Output the [x, y] coordinate of the center of the cell containing the given text.  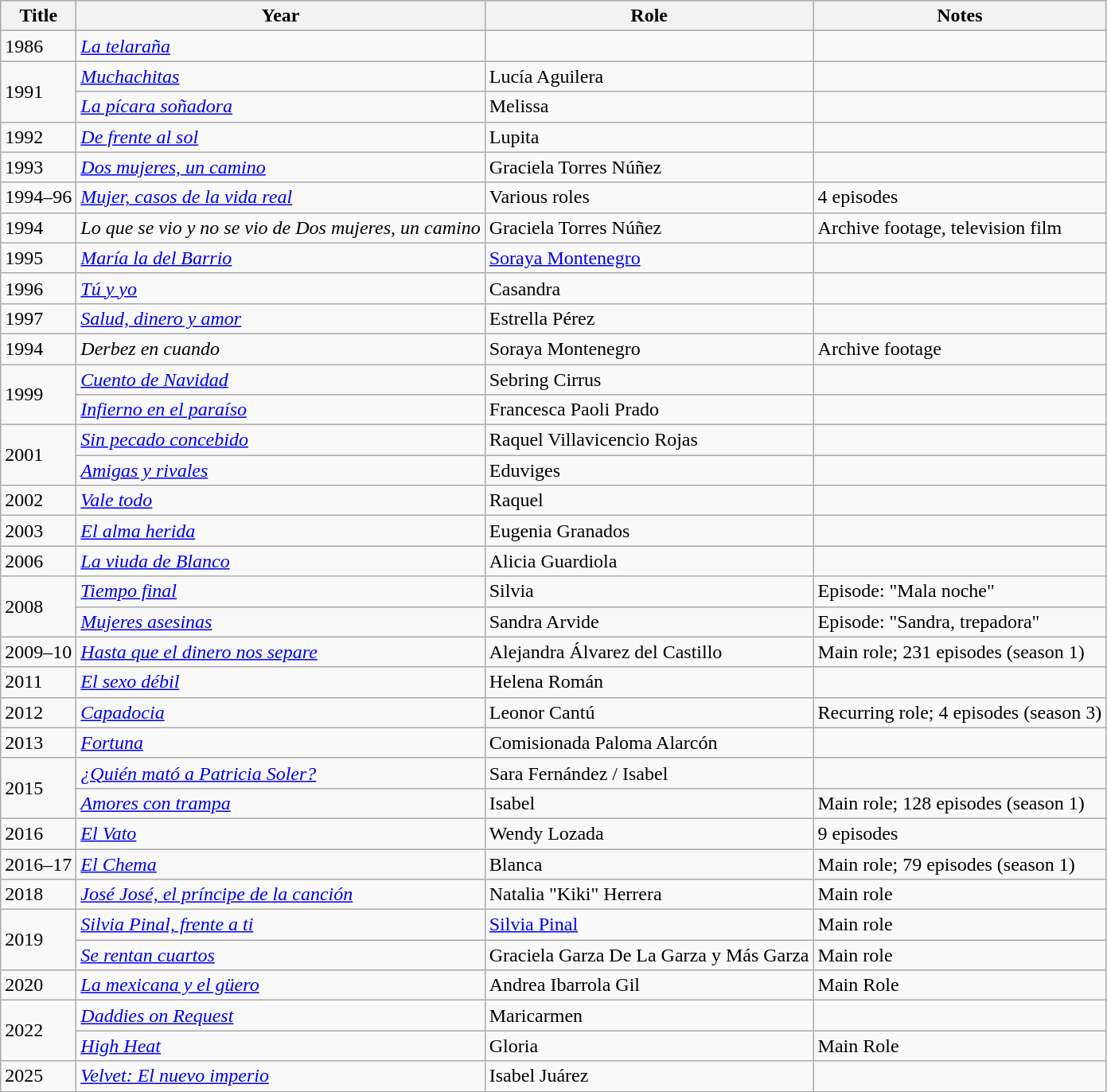
Main role; 231 episodes (season 1) [960, 652]
Amigas y rivales [280, 470]
High Heat [280, 1046]
2001 [38, 455]
Dos mujeres, un camino [280, 167]
Natalia "Kiki" Herrera [649, 895]
Silvia Pinal [649, 925]
Mujer, casos de la vida real [280, 197]
Episode: "Sandra, trepadora" [960, 622]
Lo que se vio y no se vio de Dos mujeres, un camino [280, 228]
José José, el príncipe de la canción [280, 895]
Isabel Juárez [649, 1076]
Derbez en cuando [280, 349]
1995 [38, 258]
Fortuna [280, 743]
Silvia [649, 591]
Lucía Aguilera [649, 76]
El Vato [280, 833]
9 episodes [960, 833]
Amores con trampa [280, 803]
La viuda de Blanco [280, 561]
Raquel Villavicencio Rojas [649, 440]
2012 [38, 712]
2022 [38, 1031]
Estrella Pérez [649, 318]
Alejandra Álvarez del Castillo [649, 652]
Casandra [649, 288]
1999 [38, 395]
Melissa [649, 107]
Sandra Arvide [649, 622]
Archive footage [960, 349]
Velvet: El nuevo imperio [280, 1076]
1992 [38, 137]
2016 [38, 833]
Episode: "Mala noche" [960, 591]
Archive footage, television film [960, 228]
1986 [38, 46]
La mexicana y el güero [280, 985]
Eduviges [649, 470]
Silvia Pinal, frente a ti [280, 925]
Gloria [649, 1046]
Graciela Garza De La Garza y Más Garza [649, 955]
El sexo débil [280, 682]
Leonor Cantú [649, 712]
1997 [38, 318]
2006 [38, 561]
Se rentan cuartos [280, 955]
La telaraña [280, 46]
Infierno en el paraíso [280, 410]
2003 [38, 531]
1991 [38, 92]
Comisionada Paloma Alarcón [649, 743]
Sara Fernández / Isabel [649, 773]
La pícara soñadora [280, 107]
Sin pecado concebido [280, 440]
Year [280, 16]
2011 [38, 682]
1993 [38, 167]
Vale todo [280, 501]
Title [38, 16]
Mujeres asesinas [280, 622]
Wendy Lozada [649, 833]
2020 [38, 985]
El alma herida [280, 531]
Eugenia Granados [649, 531]
Salud, dinero y amor [280, 318]
4 episodes [960, 197]
Various roles [649, 197]
Main role; 79 episodes (season 1) [960, 864]
2025 [38, 1076]
2016–17 [38, 864]
Recurring role; 4 episodes (season 3) [960, 712]
Cuento de Navidad [280, 380]
De frente al sol [280, 137]
Tú y yo [280, 288]
2015 [38, 788]
2013 [38, 743]
Tiempo final [280, 591]
Role [649, 16]
El Chema [280, 864]
¿Quién mató a Patricia Soler? [280, 773]
Main role; 128 episodes (season 1) [960, 803]
María la del Barrio [280, 258]
1996 [38, 288]
1994–96 [38, 197]
Isabel [649, 803]
2019 [38, 940]
Blanca [649, 864]
Maricarmen [649, 1016]
Muchachitas [280, 76]
Helena Román [649, 682]
Alicia Guardiola [649, 561]
2008 [38, 606]
Daddies on Request [280, 1016]
Hasta que el dinero nos separe [280, 652]
2002 [38, 501]
Lupita [649, 137]
2009–10 [38, 652]
Notes [960, 16]
2018 [38, 895]
Sebring Cirrus [649, 380]
Francesca Paoli Prado [649, 410]
Andrea Ibarrola Gil [649, 985]
Capadocia [280, 712]
Raquel [649, 501]
